Provide the [X, Y] coordinate of the cell's center where the given text is located.  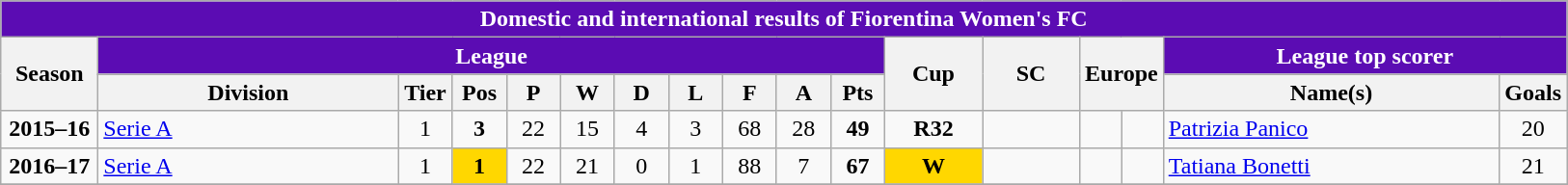
Pts [857, 92]
15 [587, 129]
Pos [479, 92]
A [803, 92]
F [749, 92]
SC [1030, 74]
Division [249, 92]
Europe [1122, 74]
Patrizia Panico [1331, 129]
20 [1533, 129]
League top scorer [1365, 56]
Name(s) [1331, 92]
0 [641, 166]
2016–17 [50, 166]
D [641, 92]
P [533, 92]
Season [50, 74]
68 [749, 129]
7 [803, 166]
R32 [933, 129]
L [695, 92]
Goals [1533, 92]
28 [803, 129]
Domestic and international results of Fiorentina Women's FC [784, 19]
League [492, 56]
Tier [425, 92]
2015–16 [50, 129]
67 [857, 166]
Cup [933, 74]
Tatiana Bonetti [1331, 166]
88 [749, 166]
4 [641, 129]
49 [857, 129]
